Pinpoint the cell where the given text exists, returning its (X, Y) midpoint coordinate. 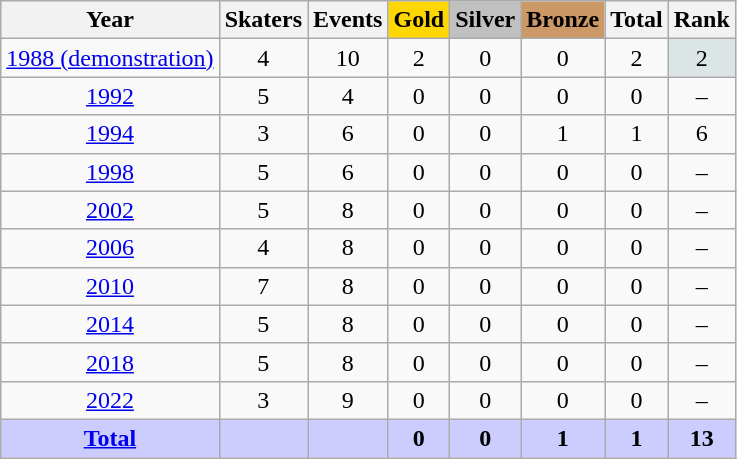
Rank (702, 20)
2022 (110, 400)
2018 (110, 362)
1998 (110, 172)
7 (263, 286)
Year (110, 20)
Skaters (263, 20)
2002 (110, 210)
Bronze (563, 20)
2010 (110, 286)
Gold (419, 20)
1988 (demonstration) (110, 58)
2014 (110, 324)
9 (348, 400)
1994 (110, 134)
13 (702, 438)
1992 (110, 96)
10 (348, 58)
2006 (110, 248)
Events (348, 20)
Silver (486, 20)
